Scan for the cell matching the given text and deliver its (x, y) coordinate at center. 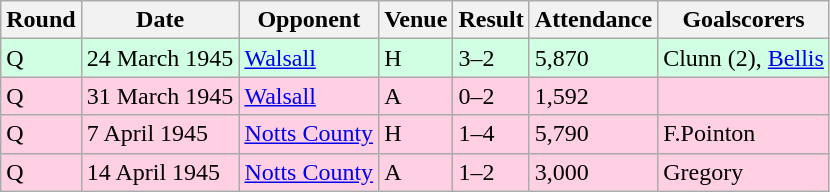
1–4 (491, 134)
Goalscorers (744, 20)
31 March 1945 (160, 96)
Round (41, 20)
1–2 (491, 172)
0–2 (491, 96)
3–2 (491, 58)
Opponent (309, 20)
Gregory (744, 172)
Date (160, 20)
1,592 (593, 96)
F.Pointon (744, 134)
3,000 (593, 172)
14 April 1945 (160, 172)
Venue (416, 20)
5,790 (593, 134)
7 April 1945 (160, 134)
Clunn (2), Bellis (744, 58)
Result (491, 20)
24 March 1945 (160, 58)
Attendance (593, 20)
5,870 (593, 58)
